From the cell containing the given text, extract its center point as (X, Y) coordinate. 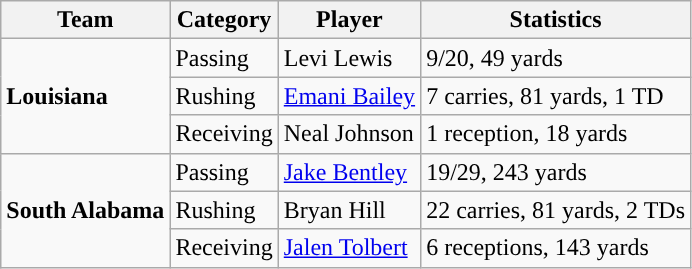
Category (224, 20)
6 receptions, 143 yards (556, 248)
Statistics (556, 20)
22 carries, 81 yards, 2 TDs (556, 210)
Emani Bailey (349, 96)
1 reception, 18 yards (556, 134)
19/29, 243 yards (556, 172)
South Alabama (86, 210)
Jake Bentley (349, 172)
9/20, 49 yards (556, 58)
Player (349, 20)
Louisiana (86, 96)
Neal Johnson (349, 134)
Levi Lewis (349, 58)
Bryan Hill (349, 210)
Team (86, 20)
Jalen Tolbert (349, 248)
7 carries, 81 yards, 1 TD (556, 96)
